Scan for the cell matching the given text and deliver its (X, Y) coordinate at center. 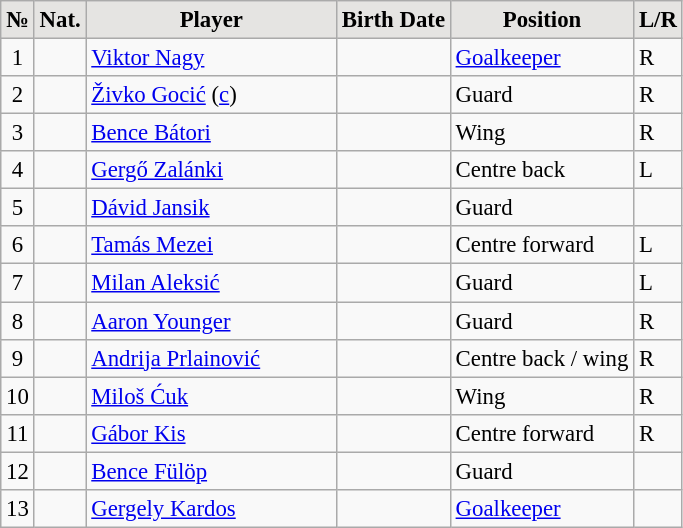
Gergő Zalánki (212, 170)
4 (18, 170)
2 (18, 95)
Nat. (60, 20)
1 (18, 58)
L/R (658, 20)
Player (212, 20)
Centre back (542, 170)
12 (18, 471)
Centre back / wing (542, 358)
№ (18, 20)
Aaron Younger (212, 321)
Tamás Mezei (212, 245)
10 (18, 396)
Dávid Jansik (212, 208)
7 (18, 283)
Viktor Nagy (212, 58)
Bence Bátori (212, 133)
8 (18, 321)
Bence Fülöp (212, 471)
5 (18, 208)
3 (18, 133)
Gábor Kis (212, 433)
Milan Aleksić (212, 283)
13 (18, 509)
Birth Date (394, 20)
Gergely Kardos (212, 509)
6 (18, 245)
Živko Gocić (c) (212, 95)
Andrija Prlainović (212, 358)
Miloš Ćuk (212, 396)
Position (542, 20)
9 (18, 358)
11 (18, 433)
